Detect which cell encompasses the target text, then output its (x, y) center coordinate. 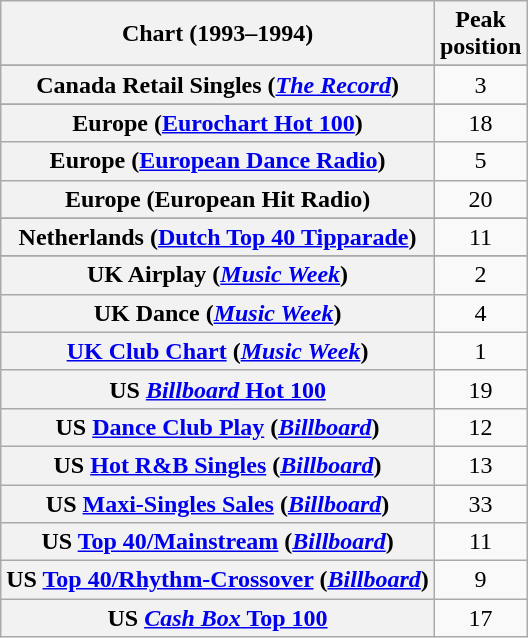
UK Airplay (Music Week) (218, 275)
US Dance Club Play (Billboard) (218, 427)
Chart (1993–1994) (218, 34)
Europe (Eurochart Hot 100) (218, 123)
17 (480, 618)
US Cash Box Top 100 (218, 618)
UK Dance (Music Week) (218, 313)
33 (480, 503)
Europe (European Hit Radio) (218, 199)
18 (480, 123)
3 (480, 85)
Netherlands (Dutch Top 40 Tipparade) (218, 237)
US Billboard Hot 100 (218, 389)
19 (480, 389)
9 (480, 580)
5 (480, 161)
12 (480, 427)
US Top 40/Rhythm-Crossover (Billboard) (218, 580)
US Hot R&B Singles (Billboard) (218, 465)
Canada Retail Singles (The Record) (218, 85)
Peakposition (480, 34)
UK Club Chart (Music Week) (218, 351)
1 (480, 351)
Europe (European Dance Radio) (218, 161)
13 (480, 465)
US Top 40/Mainstream (Billboard) (218, 542)
20 (480, 199)
2 (480, 275)
US Maxi-Singles Sales (Billboard) (218, 503)
4 (480, 313)
